Return (X, Y) of the center of cell containing provided text 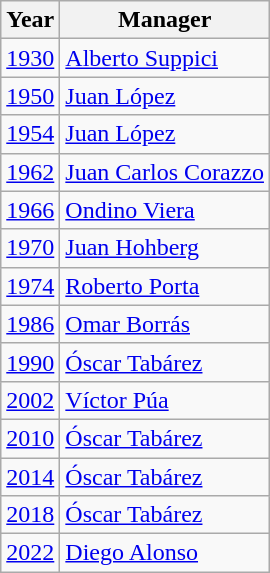
Ondino Viera (165, 210)
Omar Borrás (165, 324)
1962 (30, 172)
1950 (30, 96)
Year (30, 20)
Víctor Púa (165, 400)
1954 (30, 134)
Diego Alonso (165, 553)
2022 (30, 553)
1930 (30, 58)
1966 (30, 210)
2002 (30, 400)
Manager (165, 20)
Roberto Porta (165, 286)
1974 (30, 286)
1970 (30, 248)
2018 (30, 515)
Juan Carlos Corazzo (165, 172)
2014 (30, 477)
2010 (30, 438)
1990 (30, 362)
1986 (30, 324)
Alberto Suppici (165, 58)
Juan Hohberg (165, 248)
